Determine the [X, Y] coordinate at the center of the cell enclosing the given text.  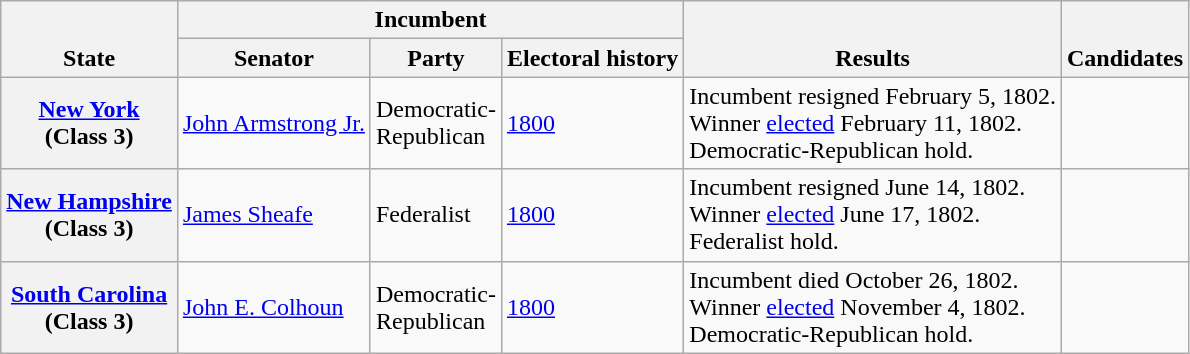
New York(Class 3) [90, 123]
Electoral history [592, 58]
Incumbent resigned June 14, 1802.Winner elected June 17, 1802.Federalist hold. [873, 215]
James Sheafe [274, 215]
New Hampshire(Class 3) [90, 215]
State [90, 39]
Senator [274, 58]
Results [873, 39]
Incumbent [430, 20]
Incumbent resigned February 5, 1802.Winner elected February 11, 1802.Democratic-Republican hold. [873, 123]
South Carolina(Class 3) [90, 307]
Candidates [1124, 39]
Party [436, 58]
Incumbent died October 26, 1802.Winner elected November 4, 1802.Democratic-Republican hold. [873, 307]
John E. Colhoun [274, 307]
Federalist [436, 215]
John Armstrong Jr. [274, 123]
